Capture the cell that displays the provided text and extract its [x, y] central coordinate. 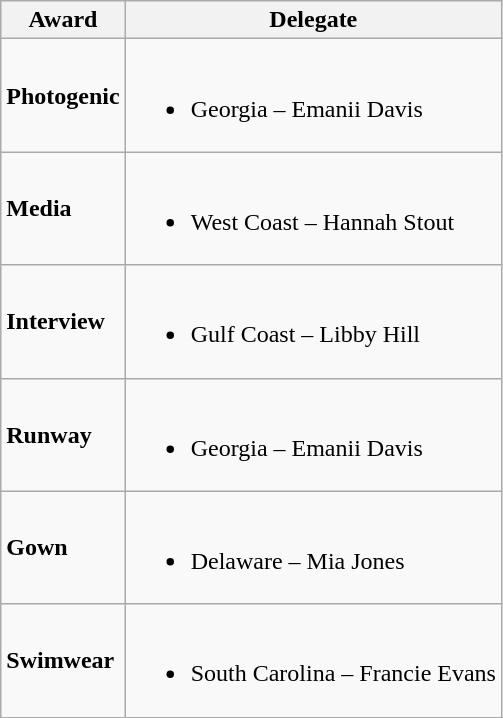
Award [63, 20]
Delegate [313, 20]
Gown [63, 548]
Photogenic [63, 96]
Media [63, 208]
Interview [63, 322]
West Coast – Hannah Stout [313, 208]
Runway [63, 434]
Swimwear [63, 660]
Delaware – Mia Jones [313, 548]
South Carolina – Francie Evans [313, 660]
Gulf Coast – Libby Hill [313, 322]
